Identify which cell holds the provided text, then report its [X, Y] central coordinate. 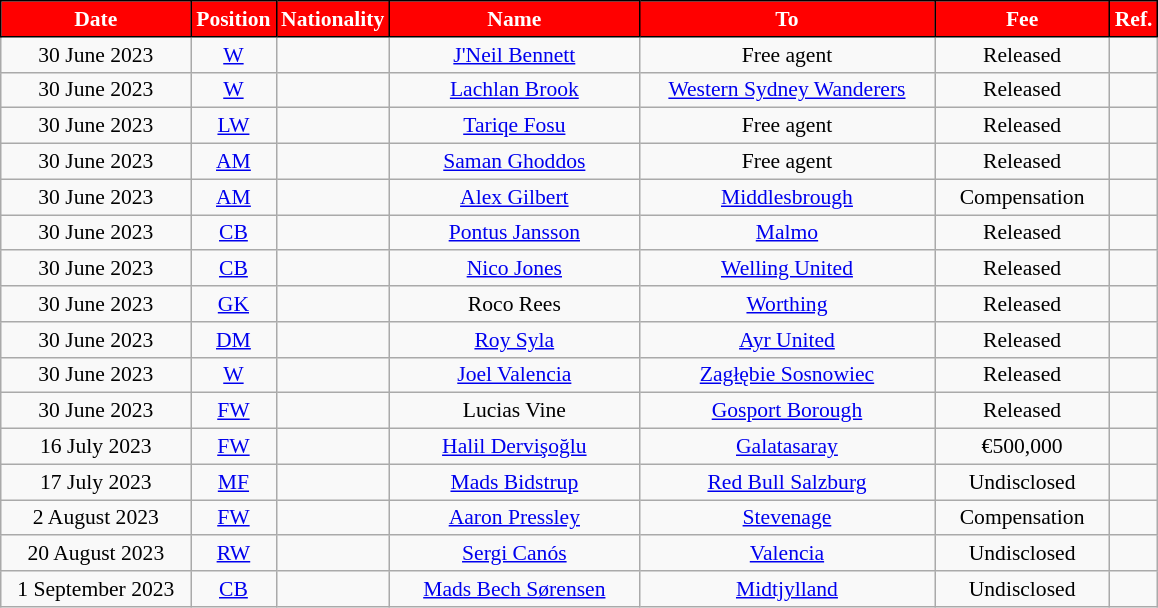
J'Neil Bennett [514, 55]
Date [96, 19]
Joel Valencia [514, 375]
2 August 2023 [96, 518]
Mads Bidstrup [514, 482]
Welling United [786, 269]
To [786, 19]
Zagłębie Sosnowiec [786, 375]
Alex Gilbert [514, 197]
Valencia [786, 554]
Nationality [332, 19]
Pontus Jansson [514, 233]
16 July 2023 [96, 447]
RW [234, 554]
DM [234, 340]
Sergi Canós [514, 554]
Roy Syla [514, 340]
20 August 2023 [96, 554]
Name [514, 19]
Malmo [786, 233]
Western Sydney Wanderers [786, 90]
Saman Ghoddos [514, 162]
1 September 2023 [96, 589]
€500,000 [1022, 447]
Ayr United [786, 340]
Galatasaray [786, 447]
LW [234, 126]
Fee [1022, 19]
Red Bull Salzburg [786, 482]
Position [234, 19]
Middlesbrough [786, 197]
Ref. [1134, 19]
Halil Dervişoğlu [514, 447]
Tariqe Fosu [514, 126]
Worthing [786, 304]
Nico Jones [514, 269]
Midtjylland [786, 589]
Stevenage [786, 518]
Roco Rees [514, 304]
Aaron Pressley [514, 518]
17 July 2023 [96, 482]
Mads Bech Sørensen [514, 589]
Gosport Borough [786, 411]
GK [234, 304]
MF [234, 482]
Lachlan Brook [514, 90]
Lucias Vine [514, 411]
